For the text-containing cell, return its midpoint in (X, Y) coordinate format. 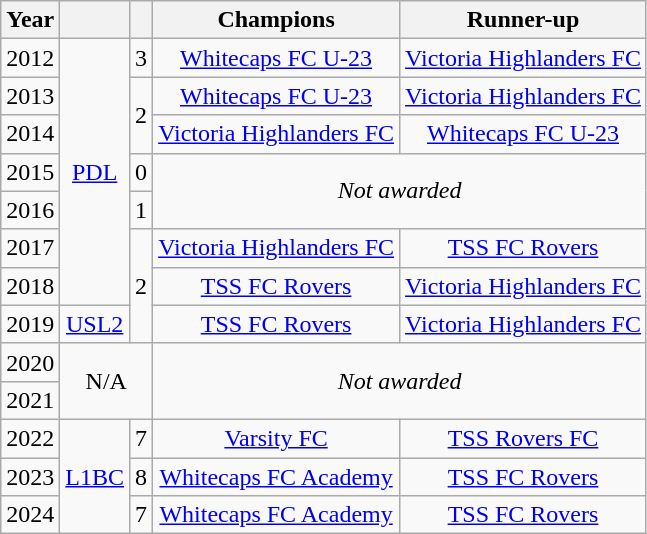
Runner-up (524, 20)
3 (142, 58)
USL2 (95, 324)
2020 (30, 362)
2014 (30, 134)
L1BC (95, 476)
2023 (30, 477)
2018 (30, 286)
0 (142, 172)
TSS Rovers FC (524, 438)
Champions (276, 20)
1 (142, 210)
2021 (30, 400)
2015 (30, 172)
2016 (30, 210)
2017 (30, 248)
2013 (30, 96)
PDL (95, 172)
2022 (30, 438)
Year (30, 20)
2019 (30, 324)
2024 (30, 515)
8 (142, 477)
Varsity FC (276, 438)
2012 (30, 58)
N/A (106, 381)
